Find where the given text appears and provide that cell's center as (x, y) coordinate. 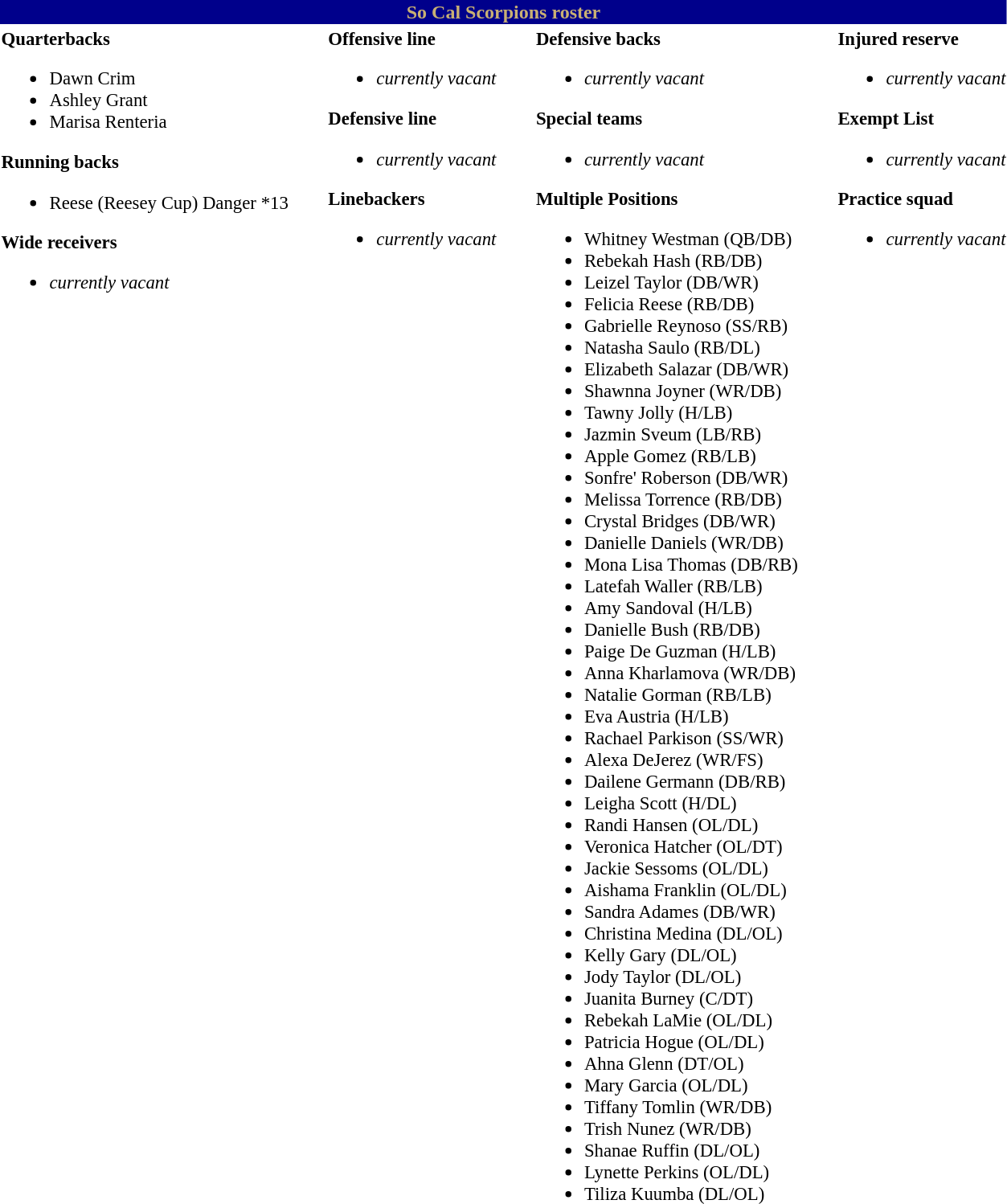
So Cal Scorpions roster (503, 12)
